Find where the given text appears and provide that cell's center as (X, Y) coordinate. 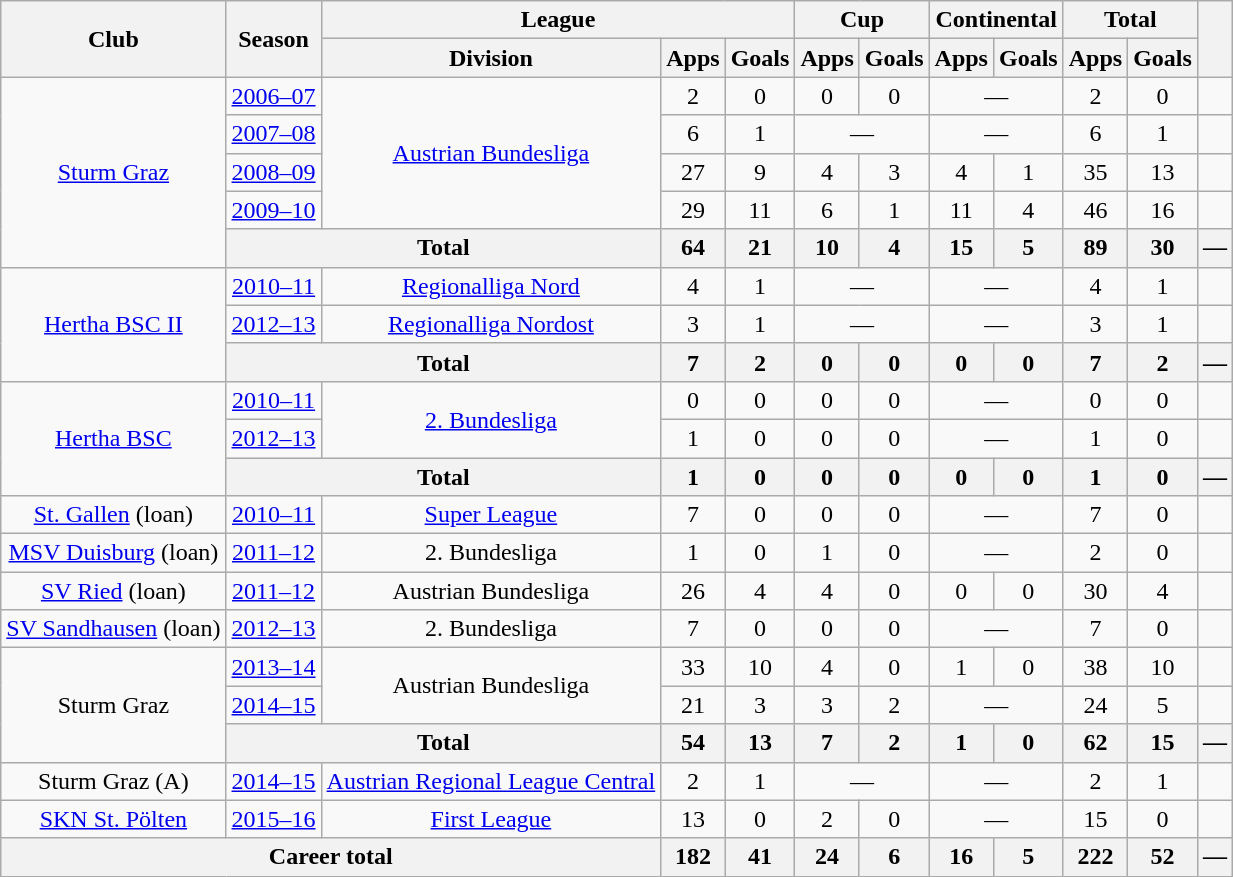
Season (274, 39)
35 (1095, 172)
41 (760, 857)
SV Ried (loan) (114, 591)
First League (491, 819)
Austrian Regional League Central (491, 781)
Division (491, 58)
64 (693, 248)
46 (1095, 210)
Super League (491, 515)
League (558, 20)
26 (693, 591)
2006–07 (274, 96)
29 (693, 210)
222 (1095, 857)
Sturm Graz (A) (114, 781)
Career total (331, 857)
2013–14 (274, 667)
38 (1095, 667)
MSV Duisburg (loan) (114, 553)
SKN St. Pölten (114, 819)
54 (693, 743)
Cup (862, 20)
2009–10 (274, 210)
Continental (996, 20)
Hertha BSC (114, 438)
2008–09 (274, 172)
33 (693, 667)
182 (693, 857)
Regionalliga Nordost (491, 324)
SV Sandhausen (loan) (114, 629)
Club (114, 39)
89 (1095, 248)
9 (760, 172)
27 (693, 172)
62 (1095, 743)
Hertha BSC II (114, 324)
52 (1163, 857)
St. Gallen (loan) (114, 515)
Regionalliga Nord (491, 286)
2007–08 (274, 134)
2015–16 (274, 819)
